Pinpoint the cell where the given text exists, returning its [X, Y] midpoint coordinate. 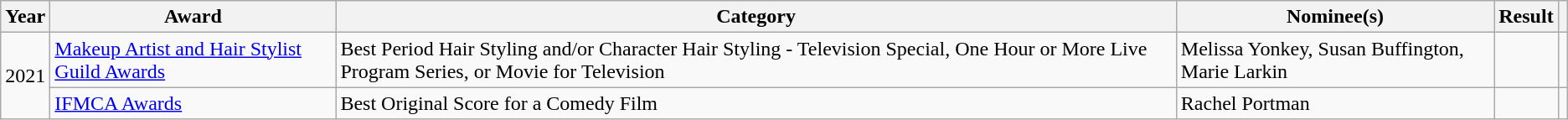
Category [756, 17]
Result [1526, 17]
Year [25, 17]
Rachel Portman [1335, 103]
Best Period Hair Styling and/or Character Hair Styling - Television Special, One Hour or More Live Program Series, or Movie for Television [756, 60]
Best Original Score for a Comedy Film [756, 103]
Makeup Artist and Hair Stylist Guild Awards [193, 60]
IFMCA Awards [193, 103]
Award [193, 17]
2021 [25, 76]
Nominee(s) [1335, 17]
Melissa Yonkey, Susan Buffington, Marie Larkin [1335, 60]
